Determine the [X, Y] coordinate at the center of the cell enclosing the given text.  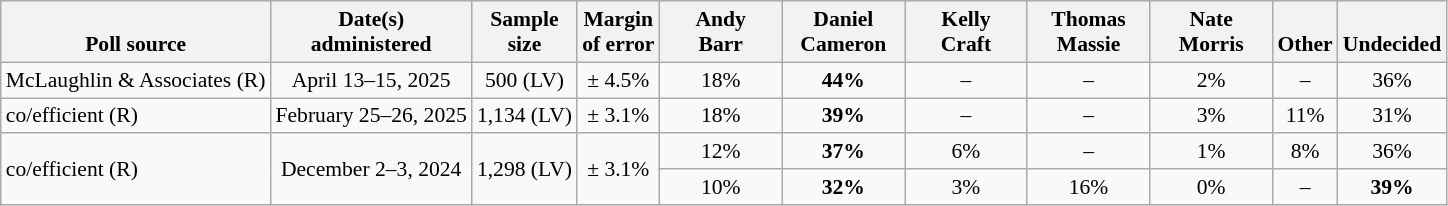
37% [844, 152]
2% [1212, 80]
McLaughlin & Associates (R) [136, 80]
DanielCameron [844, 32]
Samplesize [524, 32]
8% [1304, 152]
1,134 (LV) [524, 116]
1% [1212, 152]
December 2–3, 2024 [370, 170]
April 13–15, 2025 [370, 80]
February 25–26, 2025 [370, 116]
AndyBarr [720, 32]
44% [844, 80]
Poll source [136, 32]
12% [720, 152]
ThomasMassie [1088, 32]
11% [1304, 116]
KellyCraft [966, 32]
Marginof error [618, 32]
Other [1304, 32]
Undecided [1392, 32]
31% [1392, 116]
10% [720, 187]
500 (LV) [524, 80]
± 4.5% [618, 80]
0% [1212, 187]
16% [1088, 187]
6% [966, 152]
Date(s)administered [370, 32]
1,298 (LV) [524, 170]
32% [844, 187]
NateMorris [1212, 32]
